Detect which cell encompasses the target text, then output its [x, y] center coordinate. 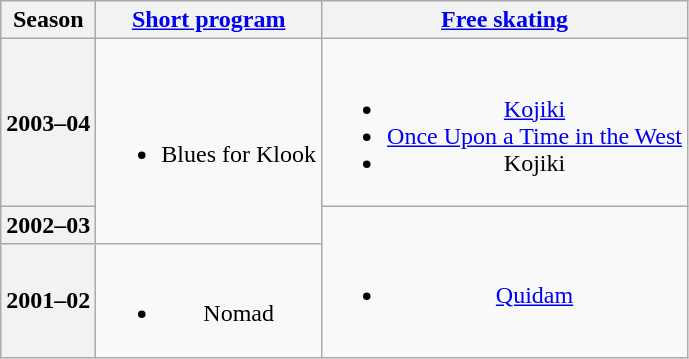
Season [48, 20]
Kojiki Once Upon a Time in the West Kojiki [505, 122]
2003–04 [48, 122]
Quidam [505, 282]
2002–03 [48, 225]
Short program [209, 20]
Blues for Klook [209, 142]
2001–02 [48, 300]
Nomad [209, 300]
Free skating [505, 20]
